Scan for the cell matching the given text and deliver its (X, Y) coordinate at center. 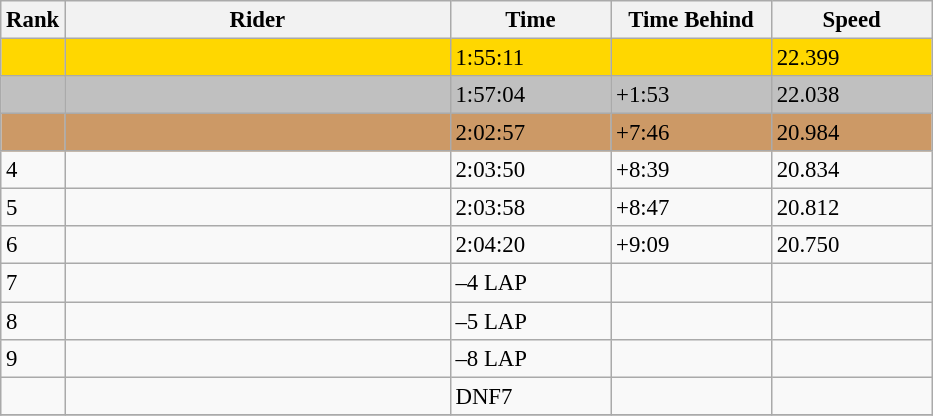
6 (33, 245)
20.834 (852, 170)
+8:39 (692, 170)
–8 LAP (530, 358)
20.750 (852, 245)
2:04:20 (530, 245)
7 (33, 283)
Rider (258, 20)
20.812 (852, 208)
+9:09 (692, 245)
+8:47 (692, 208)
5 (33, 208)
Speed (852, 20)
8 (33, 321)
20.984 (852, 133)
2:03:50 (530, 170)
9 (33, 358)
1:55:11 (530, 58)
Rank (33, 20)
22.399 (852, 58)
2:03:58 (530, 208)
Time (530, 20)
4 (33, 170)
–5 LAP (530, 321)
1:57:04 (530, 95)
DNF7 (530, 396)
2:02:57 (530, 133)
+1:53 (692, 95)
–4 LAP (530, 283)
22.038 (852, 95)
Time Behind (692, 20)
+7:46 (692, 133)
